Extract the (X, Y) coordinate from the center of the cell holding the provided text.  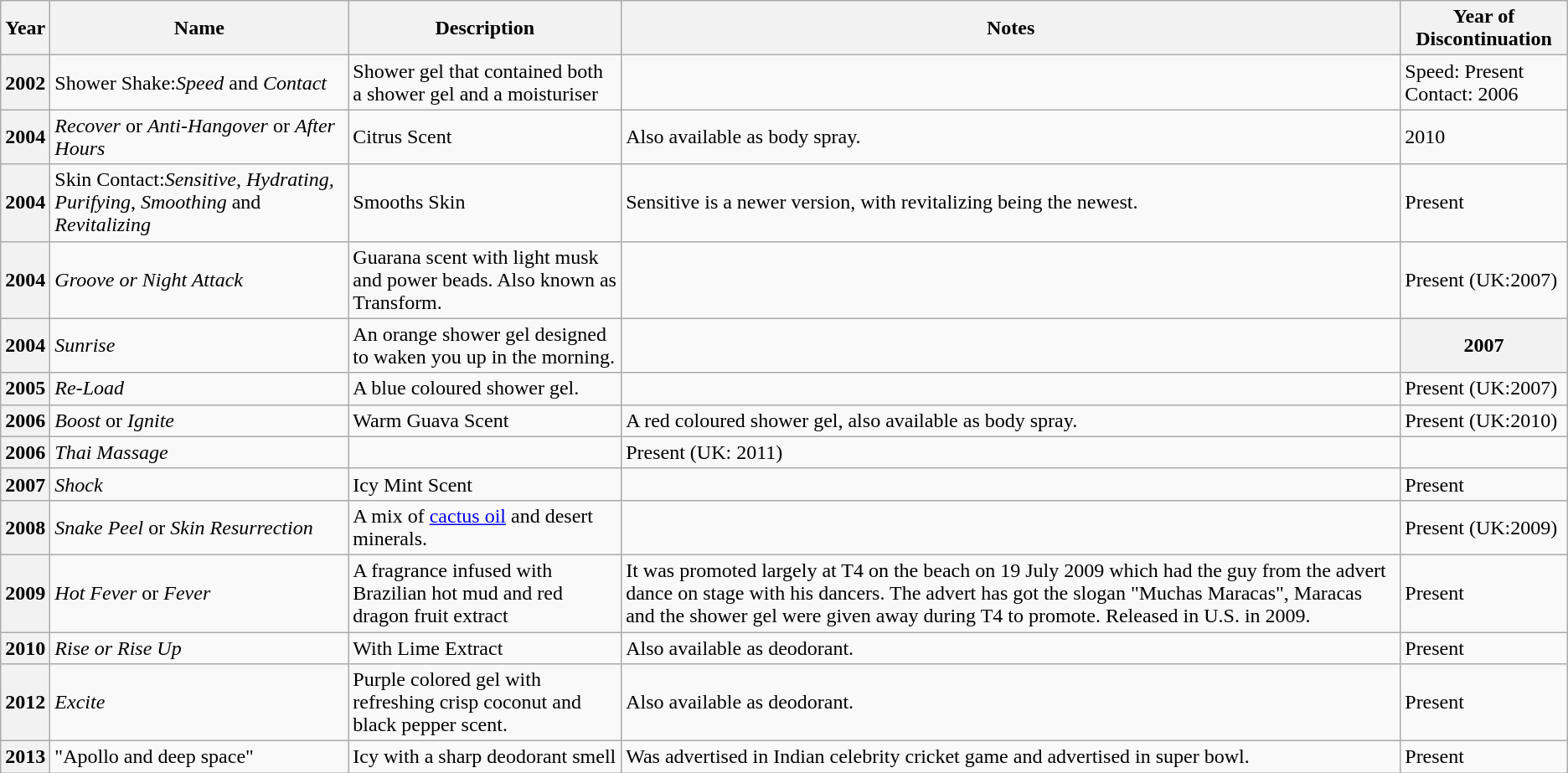
Skin Contact:Sensitive, Hydrating, Purifying, Smoothing and Revitalizing (199, 203)
Rise or Rise Up (199, 647)
Purple colored gel with refreshing crisp coconut and black pepper scent. (485, 703)
Speed: PresentContact: 2006 (1484, 82)
Present (UK:2009) (1484, 528)
Citrus Scent (485, 137)
Shower Shake:Speed and Contact (199, 82)
Icy with a sharp deodorant smell (485, 757)
A red coloured shower gel, also available as body spray. (1011, 420)
Warm Guava Scent (485, 420)
2008 (25, 528)
2002 (25, 82)
A mix of cactus oil and desert minerals. (485, 528)
Thai Massage (199, 452)
Description (485, 28)
A fragrance infused with Brazilian hot mud and red dragon fruit extract (485, 593)
Sunrise (199, 345)
2013 (25, 757)
Present (UK: 2011) (1011, 452)
2012 (25, 703)
Groove or Night Attack (199, 280)
Year of Discontinuation (1484, 28)
Re-Load (199, 389)
Shower gel that contained both a shower gel and a moisturiser (485, 82)
Snake Peel or Skin Resurrection (199, 528)
Recover or Anti-Hangover or After Hours (199, 137)
Year (25, 28)
2009 (25, 593)
Hot Fever or Fever (199, 593)
2005 (25, 389)
"Apollo and deep space" (199, 757)
Sensitive is a newer version, with revitalizing being the newest. (1011, 203)
Boost or Ignite (199, 420)
Smooths Skin (485, 203)
Shock (199, 484)
Guarana scent with light musk and power beads. Also known as Transform. (485, 280)
With Lime Extract (485, 647)
Excite (199, 703)
Name (199, 28)
Also available as body spray. (1011, 137)
A blue coloured shower gel. (485, 389)
Present (UK:2010) (1484, 420)
Notes (1011, 28)
An orange shower gel designed to waken you up in the morning. (485, 345)
Was advertised in Indian celebrity cricket game and advertised in super bowl. (1011, 757)
Icy Mint Scent (485, 484)
